Return [X, Y] of the center of cell containing provided text 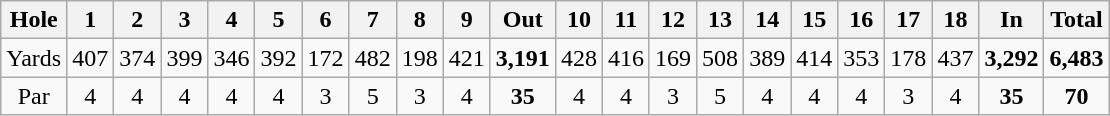
16 [862, 20]
1 [90, 20]
Yards [34, 58]
374 [138, 58]
Total [1076, 20]
407 [90, 58]
392 [278, 58]
353 [862, 58]
3,191 [522, 58]
8 [420, 20]
198 [420, 58]
Out [522, 20]
2 [138, 20]
416 [626, 58]
Hole [34, 20]
508 [720, 58]
10 [578, 20]
421 [466, 58]
414 [814, 58]
15 [814, 20]
346 [232, 58]
3,292 [1012, 58]
9 [466, 20]
6,483 [1076, 58]
17 [908, 20]
389 [768, 58]
6 [326, 20]
169 [672, 58]
11 [626, 20]
In [1012, 20]
12 [672, 20]
70 [1076, 96]
7 [372, 20]
437 [956, 58]
18 [956, 20]
13 [720, 20]
399 [184, 58]
14 [768, 20]
178 [908, 58]
Par [34, 96]
428 [578, 58]
482 [372, 58]
172 [326, 58]
